Return (X, Y) of the center of cell containing provided text 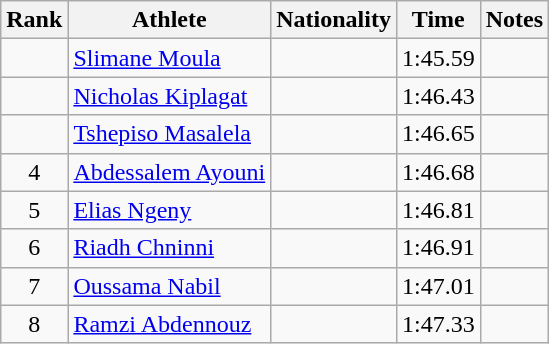
7 (34, 286)
Abdessalem Ayouni (170, 172)
1:46.81 (438, 210)
1:47.01 (438, 286)
Nationality (334, 20)
1:46.68 (438, 172)
Ramzi Abdennouz (170, 324)
Elias Ngeny (170, 210)
Athlete (170, 20)
1:46.65 (438, 134)
1:47.33 (438, 324)
Oussama Nabil (170, 286)
Tshepiso Masalela (170, 134)
1:46.43 (438, 96)
Rank (34, 20)
Notes (514, 20)
Time (438, 20)
Nicholas Kiplagat (170, 96)
6 (34, 248)
Slimane Moula (170, 58)
4 (34, 172)
1:46.91 (438, 248)
8 (34, 324)
Riadh Chninni (170, 248)
5 (34, 210)
1:45.59 (438, 58)
